Pinpoint the cell where the given text exists, returning its [x, y] midpoint coordinate. 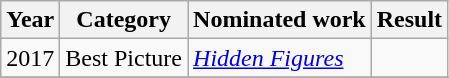
Year [30, 20]
Hidden Figures [280, 58]
Nominated work [280, 20]
Best Picture [124, 58]
Result [409, 20]
Category [124, 20]
2017 [30, 58]
